Identify which cell holds the provided text, then report its (x, y) central coordinate. 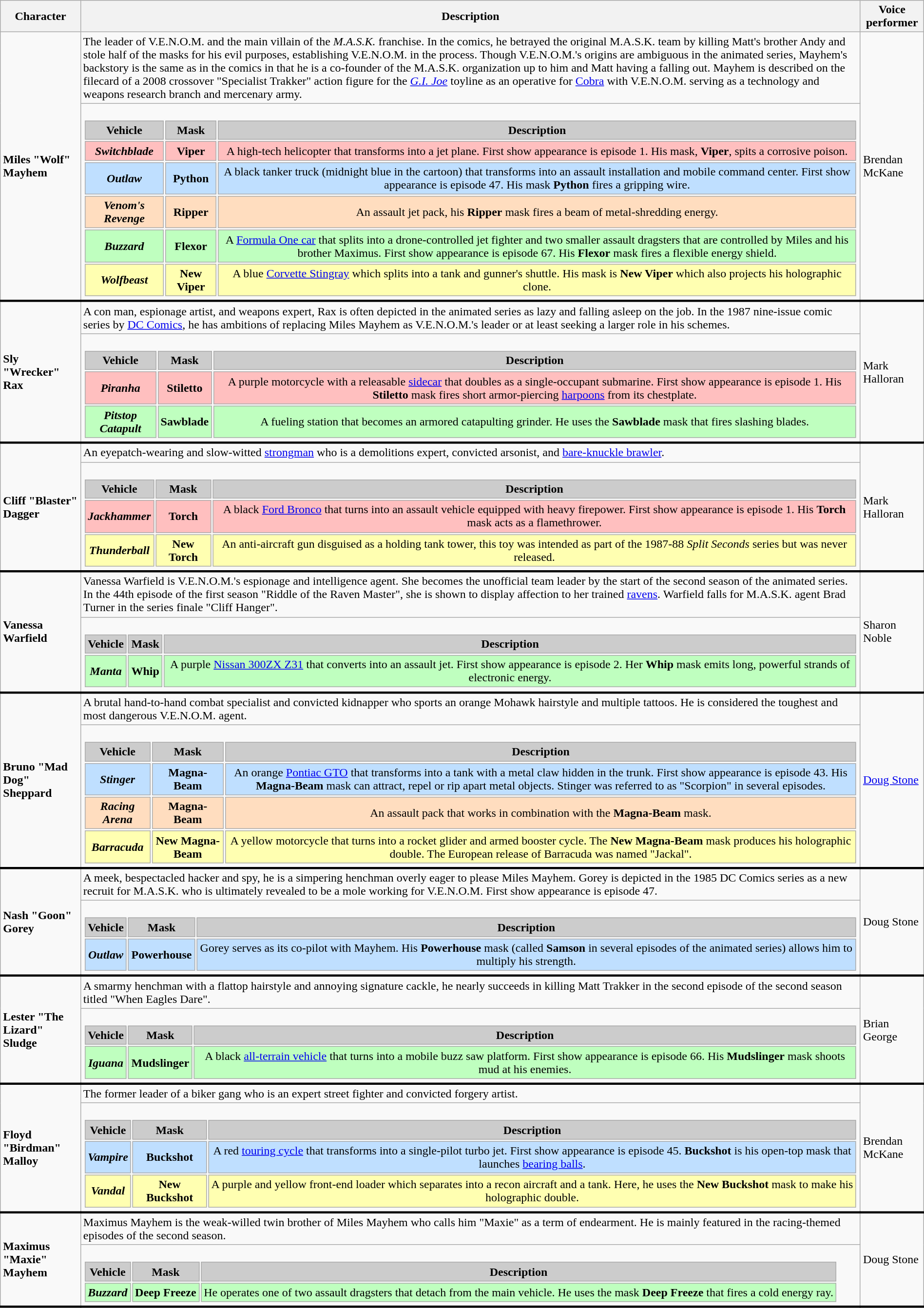
Venom's Revenge (124, 212)
Stinger (118, 779)
Stiletto (184, 388)
Piranha (120, 388)
Wolfbeast (124, 280)
New Buckshot (170, 1191)
A blue Corvette Stingray which splits into a tank and gunner's shuttle. His mask is New Viper which also projects his holographic clone. (537, 280)
Brian George (892, 1029)
Floyd "Birdman" Malloy (41, 1148)
An assault jet pack, his Ripper mask fires a beam of metal-shredding energy. (537, 212)
Nash "Goon" Gorey (41, 922)
Iguana (106, 1062)
An eyepatch-wearing and slow-witted strongman who is a demolitions expert, convicted arsonist, and bare-knuckle brawler. (470, 453)
Pitstop Catapult (120, 422)
Maximus "Maxie" Mayhem (41, 1259)
Python (191, 178)
Miles "Wolf" Mayhem (41, 167)
An anti-aircraft gun disguised as a holding tank tower, this toy was intended as part of the 1987-88 Split Seconds series but was never released. (534, 551)
New Magna-Beam (188, 847)
Racing Arena (118, 813)
Powerhouse (162, 955)
New Torch (183, 551)
A high-tech helicopter that transforms into a jet plane. First show appearance is episode 1. His mask, Viper, spits a corrosive poison. (537, 151)
Bruno "Mad Dog" Sheppard (41, 780)
Sharon Noble (892, 632)
Buckshot (170, 1157)
Ripper (191, 212)
Thunderball (119, 551)
Barracuda (118, 847)
Sawblade (184, 422)
Whip (145, 672)
Flexor (191, 247)
Viper (191, 151)
Manta (106, 672)
Vanessa Warfield (41, 632)
Vampire (108, 1157)
A fueling station that becomes an armored catapulting grinder. He uses the Sawblade mask that fires slashing blades. (535, 422)
Jackhammer (119, 517)
Lester "The Lizard" Sludge (41, 1029)
Character (41, 17)
New Viper (191, 280)
Deep Freeze (166, 1292)
Mudslinger (160, 1062)
Torch (183, 517)
Vandal (108, 1191)
An assault pack that works in combination with the Magna-Beam mask. (541, 813)
The former leader of a biker gang who is an expert street fighter and convicted forgery artist. (470, 1094)
Switchblade (124, 151)
He operates one of two assault dragsters that detach from the main vehicle. He uses the mask Deep Freeze that fires a cold energy ray. (519, 1292)
Voice performer (892, 17)
Cliff "Blaster" Dagger (41, 507)
Sly "Wrecker" Rax (41, 372)
